For the text-containing cell, return its midpoint in [X, Y] coordinate format. 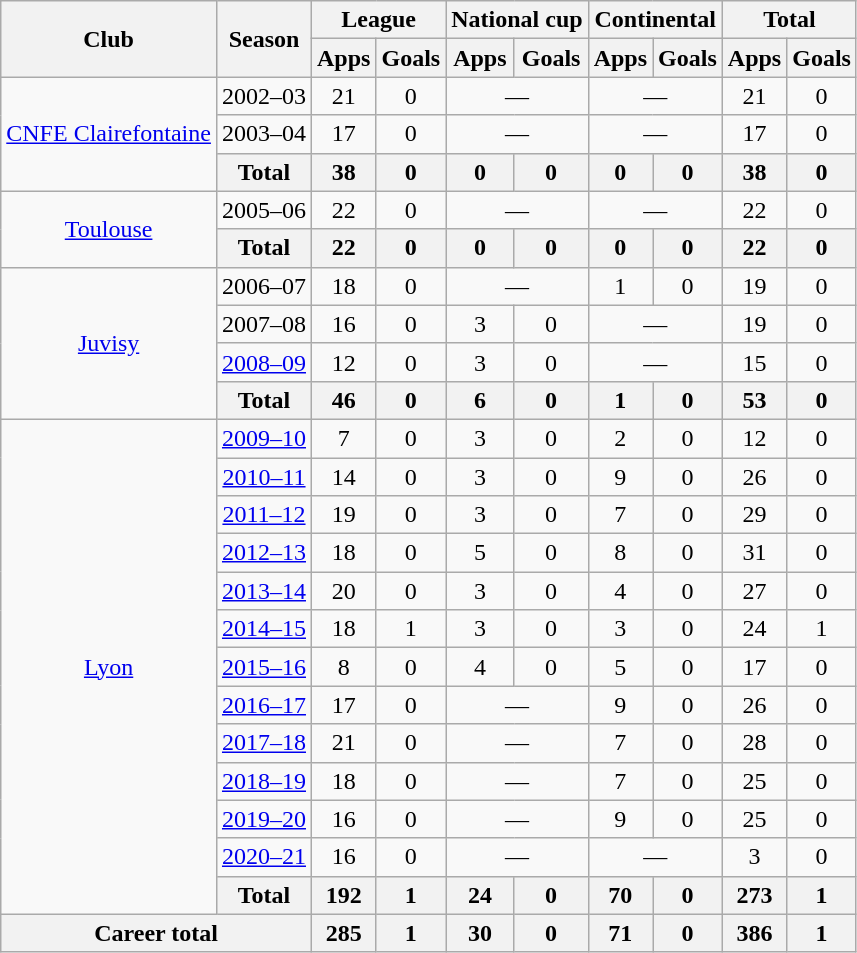
2018–19 [264, 781]
386 [754, 933]
2020–21 [264, 857]
192 [344, 895]
71 [620, 933]
285 [344, 933]
70 [620, 895]
2012–13 [264, 553]
14 [344, 477]
Juvisy [109, 343]
2002–03 [264, 96]
Lyon [109, 666]
2011–12 [264, 515]
2014–15 [264, 629]
29 [754, 515]
53 [754, 400]
CNFE Clairefontaine [109, 134]
Toulouse [109, 229]
2017–18 [264, 743]
2019–20 [264, 819]
273 [754, 895]
30 [480, 933]
2008–09 [264, 362]
National cup [517, 20]
Continental [655, 20]
2007–08 [264, 324]
2016–17 [264, 705]
2010–11 [264, 477]
28 [754, 743]
46 [344, 400]
2005–06 [264, 210]
15 [754, 362]
2013–14 [264, 591]
6 [480, 400]
2 [620, 438]
20 [344, 591]
Career total [156, 933]
31 [754, 553]
League [379, 20]
2003–04 [264, 134]
2015–16 [264, 667]
Season [264, 39]
Club [109, 39]
2006–07 [264, 286]
27 [754, 591]
2009–10 [264, 438]
